Return [X, Y] of the center of cell containing provided text 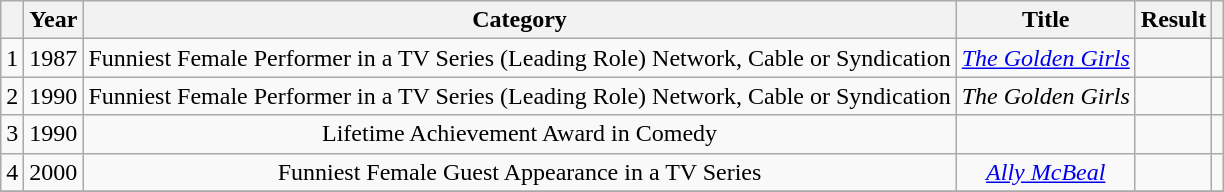
2000 [54, 172]
Result [1173, 20]
4 [12, 172]
Category [520, 20]
2 [12, 96]
Year [54, 20]
1987 [54, 58]
Title [1046, 20]
Funniest Female Guest Appearance in a TV Series [520, 172]
Lifetime Achievement Award in Comedy [520, 134]
3 [12, 134]
1 [12, 58]
Ally McBeal [1046, 172]
